Scan for the cell matching the given text and deliver its [X, Y] coordinate at center. 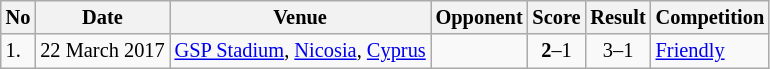
Score [557, 17]
2–1 [557, 51]
Result [618, 17]
Friendly [710, 51]
1. [18, 51]
Date [102, 17]
GSP Stadium, Nicosia, Cyprus [300, 51]
3–1 [618, 51]
22 March 2017 [102, 51]
Opponent [480, 17]
Venue [300, 17]
No [18, 17]
Competition [710, 17]
